Capture the cell that displays the provided text and extract its [X, Y] central coordinate. 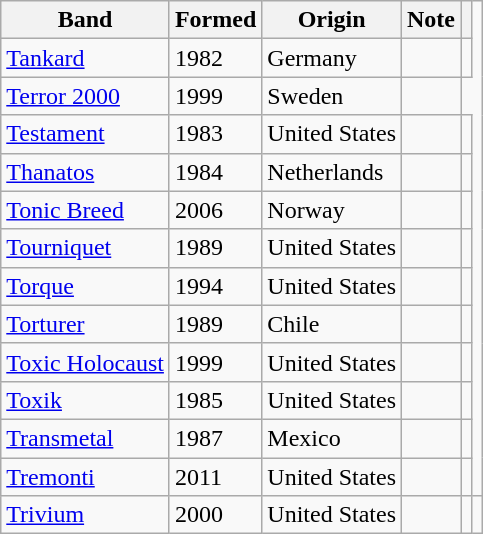
2006 [215, 210]
Formed [215, 20]
Trivium [86, 515]
Chile [332, 324]
1985 [215, 400]
Torturer [86, 324]
Torque [86, 286]
Toxik [86, 400]
2011 [215, 477]
Toxic Holocaust [86, 362]
Tremonti [86, 477]
1987 [215, 438]
Thanatos [86, 172]
Tonic Breed [86, 210]
Transmetal [86, 438]
Tourniquet [86, 248]
Mexico [332, 438]
1982 [215, 58]
Note [432, 20]
Norway [332, 210]
Testament [86, 134]
Band [86, 20]
Terror 2000 [86, 96]
1983 [215, 134]
Germany [332, 58]
Origin [332, 20]
Tankard [86, 58]
1994 [215, 286]
1984 [215, 172]
Sweden [332, 96]
2000 [215, 515]
Netherlands [332, 172]
